Return the [x, y] coordinate for the center point of the cell that contains the specified text.  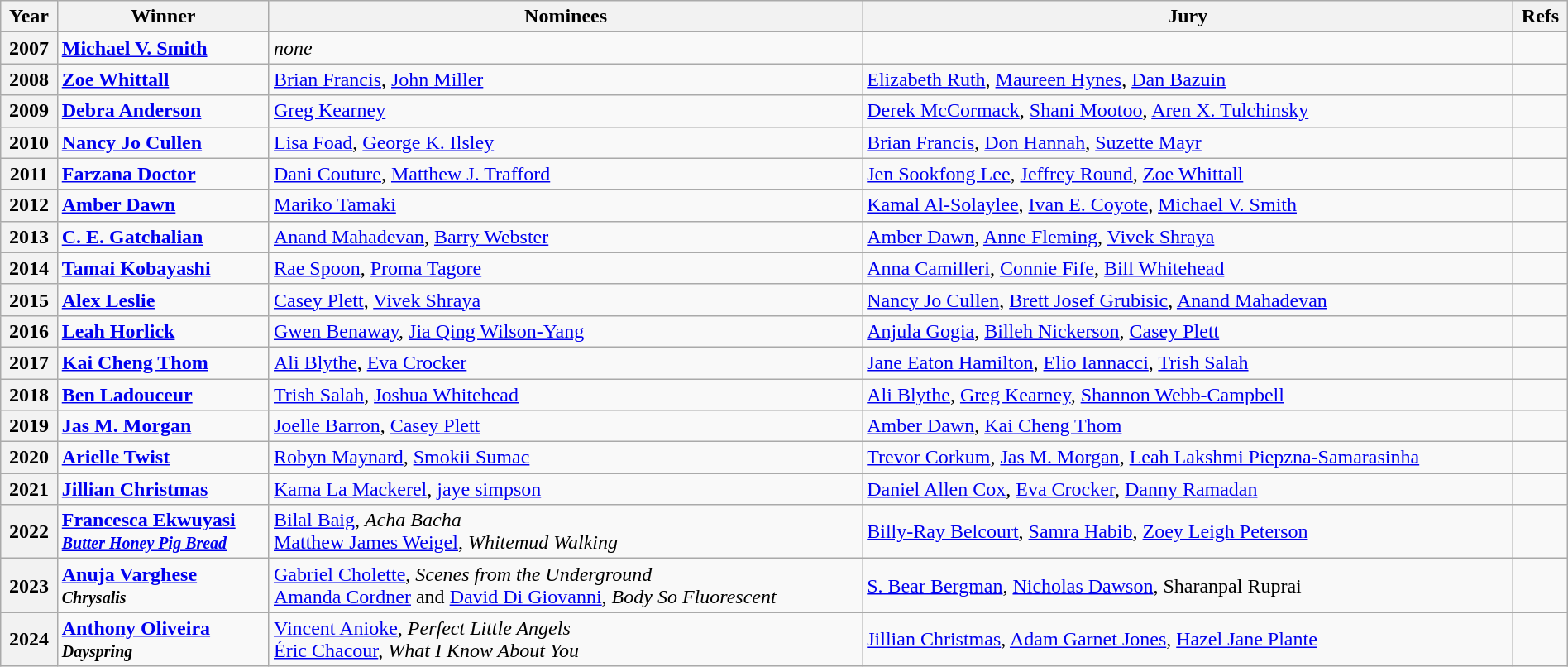
Debra Anderson [163, 111]
Daniel Allen Cox, Eva Crocker, Danny Ramadan [1188, 489]
Jillian Christmas [163, 489]
Dani Couture, Matthew J. Trafford [566, 174]
Anthony OliveiraDayspring [163, 639]
2023 [29, 586]
Anjula Gogia, Billeh Nickerson, Casey Plett [1188, 331]
Trevor Corkum, Jas M. Morgan, Leah Lakshmi Piepzna-Samarasinha [1188, 458]
2024 [29, 639]
Michael V. Smith [163, 48]
Amber Dawn [163, 205]
2018 [29, 395]
Anna Camilleri, Connie Fife, Bill Whitehead [1188, 268]
Greg Kearney [566, 111]
Ali Blythe, Greg Kearney, Shannon Webb-Campbell [1188, 395]
Trish Salah, Joshua Whitehead [566, 395]
Anand Mahadevan, Barry Webster [566, 237]
Year [29, 17]
Robyn Maynard, Smokii Sumac [566, 458]
Kai Cheng Thom [163, 362]
2015 [29, 300]
Nancy Jo Cullen, Brett Josef Grubisic, Anand Mahadevan [1188, 300]
2022 [29, 531]
Vincent Anioke, Perfect Little AngelsÉric Chacour, What I Know About You [566, 639]
Rae Spoon, Proma Tagore [566, 268]
Brian Francis, Don Hannah, Suzette Mayr [1188, 142]
Elizabeth Ruth, Maureen Hynes, Dan Bazuin [1188, 79]
Lisa Foad, George K. Ilsley [566, 142]
Leah Horlick [163, 331]
Amber Dawn, Kai Cheng Thom [1188, 426]
Jury [1188, 17]
2020 [29, 458]
Brian Francis, John Miller [566, 79]
Winner [163, 17]
Kamal Al-Solaylee, Ivan E. Coyote, Michael V. Smith [1188, 205]
Amber Dawn, Anne Fleming, Vivek Shraya [1188, 237]
2021 [29, 489]
Bilal Baig, Acha BachaMatthew James Weigel, Whitemud Walking [566, 531]
Billy-Ray Belcourt, Samra Habib, Zoey Leigh Peterson [1188, 531]
Joelle Barron, Casey Plett [566, 426]
Gabriel Cholette, Scenes from the UndergroundAmanda Cordner and David Di Giovanni, Body So Fluorescent [566, 586]
Gwen Benaway, Jia Qing Wilson-Yang [566, 331]
none [566, 48]
Kama La Mackerel, jaye simpson [566, 489]
Ben Ladouceur [163, 395]
2016 [29, 331]
Jas M. Morgan [163, 426]
2011 [29, 174]
Refs [1540, 17]
Casey Plett, Vivek Shraya [566, 300]
2019 [29, 426]
Mariko Tamaki [566, 205]
2007 [29, 48]
2010 [29, 142]
Anuja VargheseChrysalis [163, 586]
2009 [29, 111]
Farzana Doctor [163, 174]
Arielle Twist [163, 458]
Nancy Jo Cullen [163, 142]
Zoe Whittall [163, 79]
2012 [29, 205]
2008 [29, 79]
Jane Eaton Hamilton, Elio Iannacci, Trish Salah [1188, 362]
Francesca EkwuyasiButter Honey Pig Bread [163, 531]
Jillian Christmas, Adam Garnet Jones, Hazel Jane Plante [1188, 639]
S. Bear Bergman, Nicholas Dawson, Sharanpal Ruprai [1188, 586]
2014 [29, 268]
Ali Blythe, Eva Crocker [566, 362]
2013 [29, 237]
2017 [29, 362]
C. E. Gatchalian [163, 237]
Tamai Kobayashi [163, 268]
Nominees [566, 17]
Jen Sookfong Lee, Jeffrey Round, Zoe Whittall [1188, 174]
Derek McCormack, Shani Mootoo, Aren X. Tulchinsky [1188, 111]
Alex Leslie [163, 300]
